Detect which cell encompasses the target text, then output its [X, Y] center coordinate. 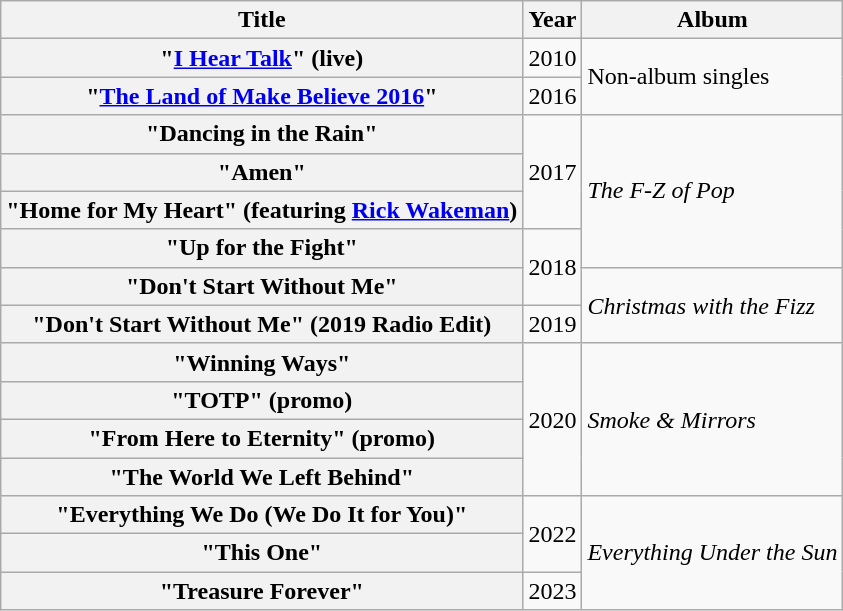
Album [712, 20]
"The World We Left Behind" [262, 477]
"From Here to Eternity" (promo) [262, 438]
"Don't Start Without Me" [262, 286]
"Treasure Forever" [262, 591]
"This One" [262, 553]
2018 [552, 267]
The F-Z of Pop [712, 191]
2010 [552, 58]
Everything Under the Sun [712, 553]
"I Hear Talk" (live) [262, 58]
"TOTP" (promo) [262, 400]
2020 [552, 419]
2022 [552, 534]
"Amen" [262, 172]
Christmas with the Fizz [712, 305]
2019 [552, 324]
"Winning Ways" [262, 362]
Year [552, 20]
"Dancing in the Rain" [262, 134]
Non-album singles [712, 77]
Title [262, 20]
Smoke & Mirrors [712, 419]
2016 [552, 96]
"The Land of Make Believe 2016" [262, 96]
"Everything We Do (We Do It for You)" [262, 515]
"Don't Start Without Me" (2019 Radio Edit) [262, 324]
2023 [552, 591]
2017 [552, 172]
"Home for My Heart" (featuring Rick Wakeman) [262, 210]
"Up for the Fight" [262, 248]
